For the text-containing cell, return its midpoint in (x, y) coordinate format. 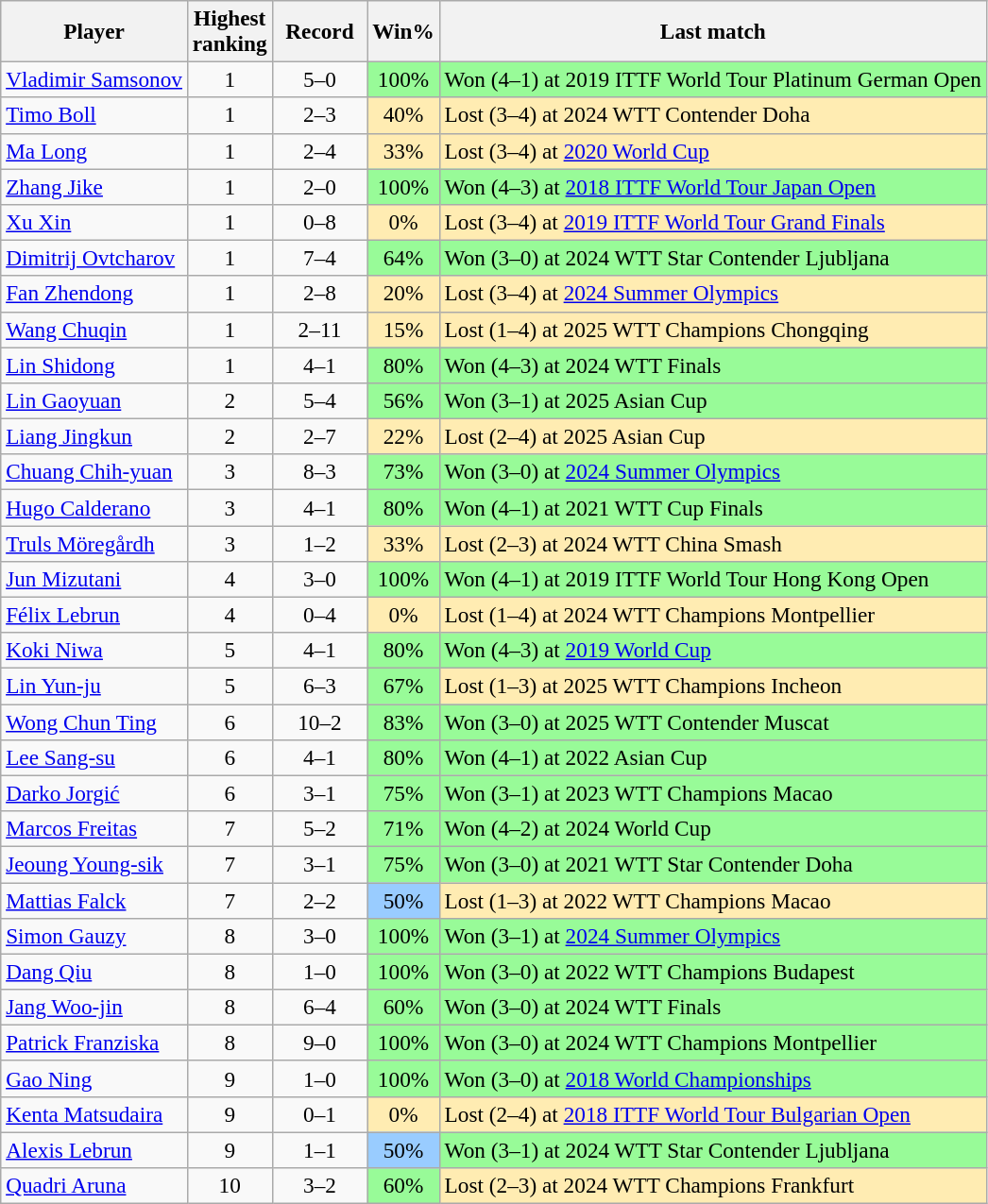
Félix Lebrun (94, 615)
Jeoung Young-sik (94, 864)
Lost (1–3) at 2022 WTT Champions Macao (712, 900)
Won (4–1) at 2022 Asian Cup (712, 757)
56% (403, 400)
Darko Jorgić (94, 793)
Won (4–3) at 2018 ITTF World Tour Japan Open (712, 186)
0–1 (319, 1114)
Won (4–1) at 2019 ITTF World Tour Hong Kong Open (712, 579)
3–2 (319, 1185)
Lost (3–4) at 2020 World Cup (712, 151)
Liang Jingkun (94, 436)
Lost (2–4) at 2018 ITTF World Tour Bulgarian Open (712, 1114)
Won (4–3) at 2024 WTT Finals (712, 365)
7–4 (319, 258)
Won (4–2) at 2024 World Cup (712, 828)
20% (403, 294)
Vladimir Samsonov (94, 79)
Lost (3–4) at 2019 ITTF World Tour Grand Finals (712, 222)
Won (3–1) at 2023 WTT Champions Macao (712, 793)
10–2 (319, 721)
Won (3–1) at 2025 Asian Cup (712, 400)
Won (3–0) at 2021 WTT Star Contender Doha (712, 864)
Ma Long (94, 151)
Won (3–0) at 2024 WTT Finals (712, 1007)
5–0 (319, 79)
Lin Yun-ju (94, 686)
0–8 (319, 222)
Player (94, 30)
2–4 (319, 151)
Won (3–0) at 2022 WTT Champions Budapest (712, 972)
Quadri Aruna (94, 1185)
15% (403, 330)
0–4 (319, 615)
Gao Ning (94, 1078)
Won (3–1) at 2024 Summer Olympics (712, 936)
Patrick Franziska (94, 1043)
1–1 (319, 1149)
Mattias Falck (94, 900)
Kenta Matsudaira (94, 1114)
2–3 (319, 115)
Lin Shidong (94, 365)
Lost (2–3) at 2024 WTT Champions Frankfurt (712, 1185)
Last match (712, 30)
Dimitrij Ovtcharov (94, 258)
Lost (1–3) at 2025 WTT Champions Incheon (712, 686)
Won (4–3) at 2019 World Cup (712, 651)
2–7 (319, 436)
Lin Gaoyuan (94, 400)
Zhang Jike (94, 186)
Timo Boll (94, 115)
Dang Qiu (94, 972)
2–2 (319, 900)
6–3 (319, 686)
40% (403, 115)
Lee Sang-su (94, 757)
Lost (3–4) at 2024 Summer Olympics (712, 294)
Xu Xin (94, 222)
Simon Gauzy (94, 936)
1–2 (319, 543)
5–2 (319, 828)
5–4 (319, 400)
2–11 (319, 330)
Won (3–0) at 2024 WTT Champions Montpellier (712, 1043)
Jang Woo-jin (94, 1007)
Win% (403, 30)
6–4 (319, 1007)
71% (403, 828)
8–3 (319, 472)
Highestranking (230, 30)
Won (3–0) at 2024 WTT Star Contender Ljubljana (712, 258)
Alexis Lebrun (94, 1149)
2–8 (319, 294)
Won (4–1) at 2019 ITTF World Tour Platinum German Open (712, 79)
Record (319, 30)
Wong Chun Ting (94, 721)
22% (403, 436)
67% (403, 686)
Chuang Chih-yuan (94, 472)
Fan Zhendong (94, 294)
Won (3–0) at 2025 WTT Contender Muscat (712, 721)
Marcos Freitas (94, 828)
83% (403, 721)
10 (230, 1185)
Wang Chuqin (94, 330)
73% (403, 472)
Won (3–1) at 2024 WTT Star Contender Ljubljana (712, 1149)
Won (3–0) at 2024 Summer Olympics (712, 472)
Jun Mizutani (94, 579)
9–0 (319, 1043)
Won (3–0) at 2018 World Championships (712, 1078)
Hugo Calderano (94, 507)
Won (4–1) at 2021 WTT Cup Finals (712, 507)
Lost (1–4) at 2025 WTT Champions Chongqing (712, 330)
2–0 (319, 186)
Lost (2–4) at 2025 Asian Cup (712, 436)
Lost (2–3) at 2024 WTT China Smash (712, 543)
Lost (1–4) at 2024 WTT Champions Montpellier (712, 615)
64% (403, 258)
Lost (3–4) at 2024 WTT Contender Doha (712, 115)
Koki Niwa (94, 651)
Truls Möregårdh (94, 543)
